Return (X, Y) of the center of cell containing provided text 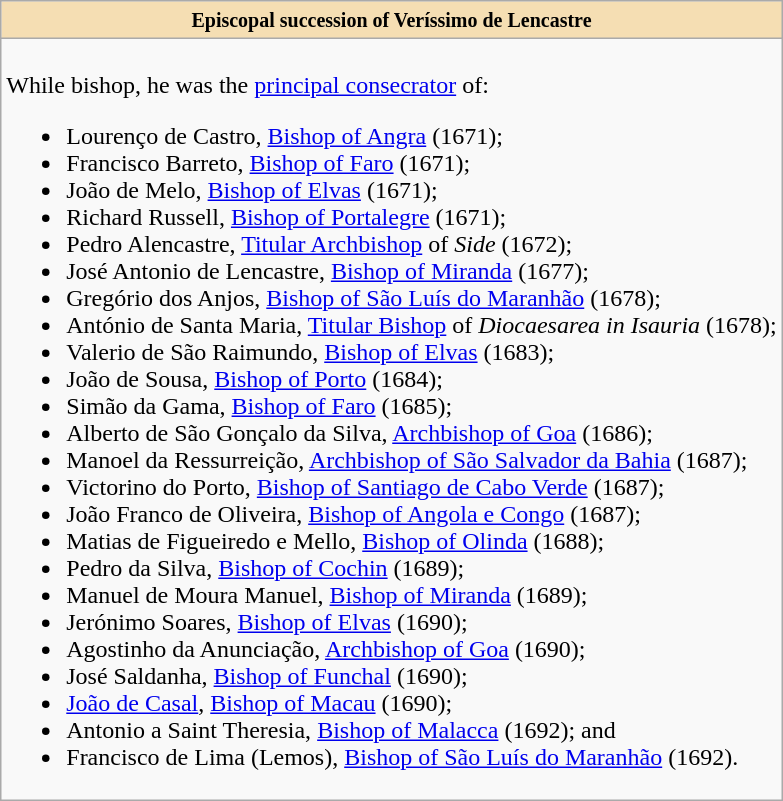
Episcopal succession of Veríssimo de Lencastre (392, 20)
